Extract the [x, y] coordinate from the center of the cell holding the provided text.  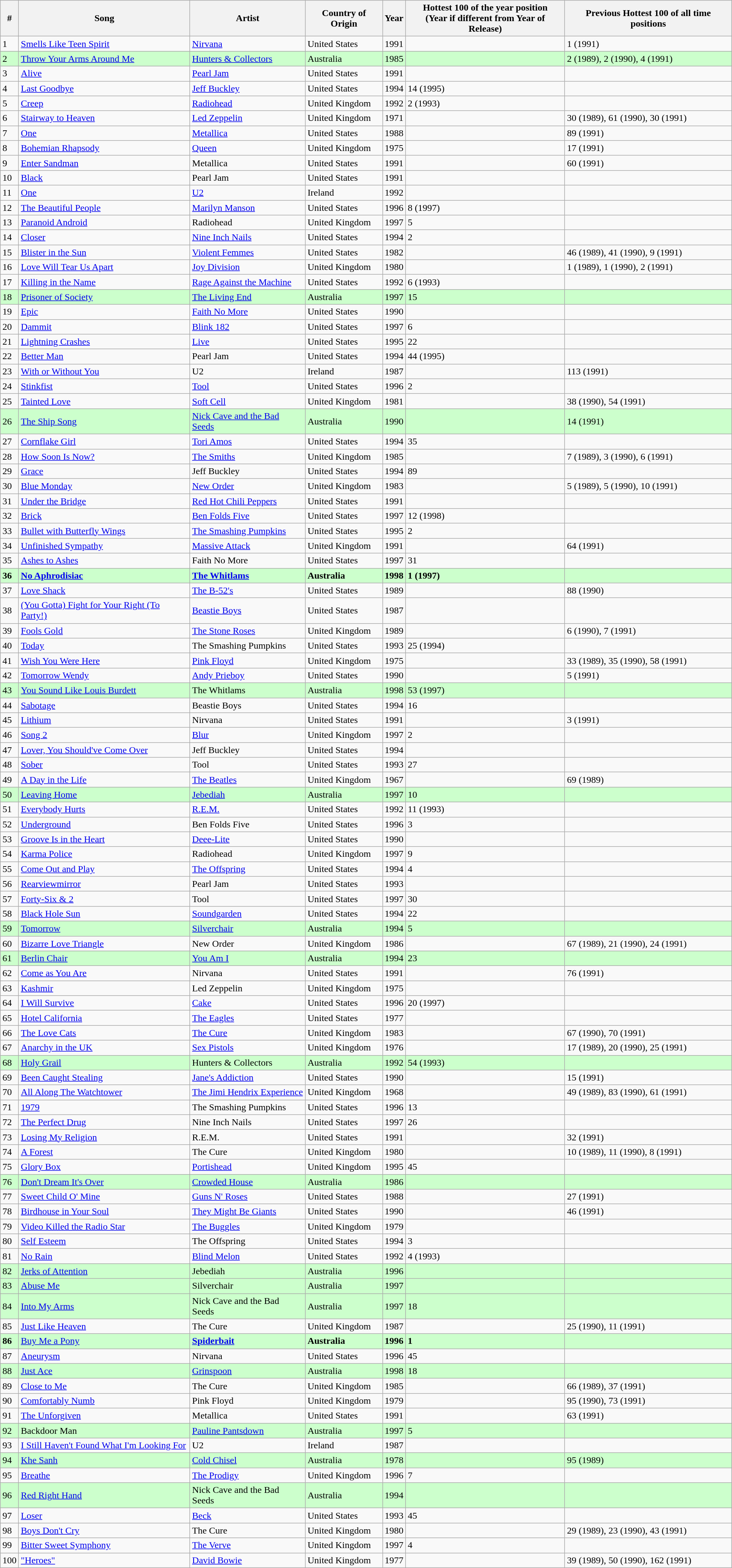
Blind Melon [248, 1256]
Close to Me [104, 1386]
24 [9, 386]
Cold Chisel [248, 1460]
49 (1989), 83 (1990), 61 (1991) [648, 1092]
5 (1991) [648, 675]
67 (1989), 21 (1990), 24 (1991) [648, 943]
74 [9, 1152]
Come Out and Play [104, 869]
91 [9, 1415]
83 [9, 1286]
52 [9, 824]
Epic [104, 312]
Song [104, 18]
53 (1997) [485, 690]
Boys Don't Cry [104, 1530]
Black [104, 178]
1 (1997) [485, 575]
Sober [104, 765]
17 (1989), 20 (1990), 25 (1991) [648, 1048]
Kashmir [104, 988]
66 [9, 1033]
1968 [394, 1092]
33 [9, 531]
The Eagles [248, 1018]
Sweet Child O' Mine [104, 1197]
76 [9, 1182]
32 [9, 516]
You Sound Like Louis Burdett [104, 690]
Tomorrow [104, 928]
100 [9, 1560]
Just Ace [104, 1371]
55 [9, 869]
Enter Sandman [104, 163]
Cornflake Girl [104, 441]
93 [9, 1446]
1976 [394, 1048]
Crowded House [248, 1182]
They Might Be Giants [248, 1212]
54 [9, 854]
38 (1990), 54 (1991) [648, 401]
73 [9, 1137]
The Jimi Hendrix Experience [248, 1092]
3 (1991) [648, 720]
61 [9, 958]
Tomorrow Wendy [104, 675]
Lightning Crashes [104, 342]
17 (1991) [648, 148]
Black Hole Sun [104, 913]
Queen [248, 148]
44 [9, 705]
Creep [104, 103]
1 (1989), 1 (1990), 2 (1991) [648, 267]
63 (1991) [648, 1415]
1971 [394, 118]
Breathe [104, 1475]
Joy Division [248, 267]
Bohemian Rhapsody [104, 148]
The Verve [248, 1545]
11 [9, 192]
12 (1998) [485, 516]
Khe Sanh [104, 1460]
No Rain [104, 1256]
60 (1991) [648, 163]
Just Like Heaven [104, 1326]
Karma Police [104, 854]
7 (1989), 3 (1990), 6 (1991) [648, 457]
88 (1990) [648, 590]
All Along The Watchtower [104, 1092]
The Stone Roses [248, 631]
Holy Grail [104, 1063]
Into My Arms [104, 1306]
Year [394, 18]
Grinspoon [248, 1371]
38 [9, 610]
Cake [248, 1003]
51 [9, 809]
98 [9, 1530]
47 [9, 750]
97 [9, 1516]
Everybody Hurts [104, 809]
Lithium [104, 720]
53 [9, 839]
48 [9, 765]
81 [9, 1256]
Aneurysm [104, 1356]
32 (1991) [648, 1137]
28 [9, 457]
1981 [394, 401]
Sex Pistols [248, 1048]
Marilyn Manson [248, 208]
95 (1989) [648, 1460]
25 (1990), 11 (1991) [648, 1326]
With or Without You [104, 371]
The Living End [248, 297]
20 (1997) [485, 1003]
72 [9, 1122]
70 [9, 1092]
1982 [394, 252]
The Beautiful People [104, 208]
113 (1991) [648, 371]
85 [9, 1326]
The Beatles [248, 780]
Don't Dream It's Over [104, 1182]
Stinkfist [104, 386]
59 [9, 928]
29 [9, 471]
41 [9, 660]
Better Man [104, 356]
78 [9, 1212]
4 (1993) [485, 1256]
The Ship Song [104, 421]
30 (1989), 61 (1990), 30 (1991) [648, 118]
Bullet with Butterfly Wings [104, 531]
14 [9, 237]
99 [9, 1545]
34 [9, 546]
Blue Monday [104, 486]
Rage Against the Machine [248, 282]
15 (1991) [648, 1077]
The Prodigy [248, 1475]
Artist [248, 18]
Berlin Chair [104, 958]
25 [9, 401]
65 [9, 1018]
Leaving Home [104, 795]
79 [9, 1226]
1967 [394, 780]
46 [9, 735]
88 [9, 1371]
42 [9, 675]
Massive Attack [248, 546]
94 [9, 1460]
Underground [104, 824]
Previous Hottest 100 of all time positions [648, 18]
46 (1991) [648, 1212]
77 [9, 1197]
Country of Origin [344, 18]
Blur [248, 735]
96 [9, 1495]
25 (1994) [485, 646]
71 [9, 1107]
6 (1990), 7 (1991) [648, 631]
6 (1993) [485, 282]
Smells Like Teen Spirit [104, 44]
62 [9, 973]
40 [9, 646]
Closer [104, 237]
The Perfect Drug [104, 1122]
17 [9, 282]
Love Will Tear Us Apart [104, 267]
I Will Survive [104, 1003]
The Buggles [248, 1226]
66 (1989), 37 (1991) [648, 1386]
49 [9, 780]
69 [9, 1077]
82 [9, 1271]
86 [9, 1341]
Guns N' Roses [248, 1197]
Spiderbait [248, 1341]
69 (1989) [648, 780]
The Unforgiven [104, 1415]
14 (1991) [648, 421]
Buy Me a Pony [104, 1341]
1978 [394, 1460]
57 [9, 899]
54 (1993) [485, 1063]
The B-52's [248, 590]
58 [9, 913]
Deee-Lite [248, 839]
64 [9, 1003]
Stairway to Heaven [104, 118]
Ashes to Ashes [104, 561]
Tori Amos [248, 441]
The Smiths [248, 457]
Bitter Sweet Symphony [104, 1545]
87 [9, 1356]
27 (1991) [648, 1197]
You Am I [248, 958]
Forty-Six & 2 [104, 899]
Jerks of Attention [104, 1271]
I Still Haven't Found What I'm Looking For [104, 1446]
David Bowie [248, 1560]
Love Shack [104, 590]
43 [9, 690]
90 [9, 1401]
50 [9, 795]
Pauline Pantsdown [248, 1431]
Loser [104, 1516]
Brick [104, 516]
39 (1989), 50 (1990), 162 (1991) [648, 1560]
Paranoid Android [104, 223]
Been Caught Stealing [104, 1077]
60 [9, 943]
Backdoor Man [104, 1431]
(You Gotta) Fight for Your Right (To Party!) [104, 610]
Jane's Addiction [248, 1077]
44 (1995) [485, 356]
67 [9, 1048]
14 (1995) [485, 88]
Live [248, 342]
Groove Is in the Heart [104, 839]
21 [9, 342]
29 (1989), 23 (1990), 43 (1991) [648, 1530]
No Aphrodisiac [104, 575]
19 [9, 312]
5 (1989), 5 (1990), 10 (1991) [648, 486]
46 (1989), 41 (1990), 9 (1991) [648, 252]
Soft Cell [248, 401]
Last Goodbye [104, 88]
Soundgarden [248, 913]
92 [9, 1431]
How Soon Is Now? [104, 457]
84 [9, 1306]
33 (1989), 35 (1990), 58 (1991) [648, 660]
Wish You Were Here [104, 660]
Blink 182 [248, 327]
Anarchy in the UK [104, 1048]
67 (1990), 70 (1991) [648, 1033]
Tainted Love [104, 401]
12 [9, 208]
Unfinished Sympathy [104, 546]
89 (1991) [648, 133]
Beck [248, 1516]
80 [9, 1241]
Portishead [248, 1167]
Glory Box [104, 1167]
1 (1991) [648, 44]
75 [9, 1167]
Video Killed the Radio Star [104, 1226]
"Heroes" [104, 1560]
2 (1989), 2 (1990), 4 (1991) [648, 59]
Fools Gold [104, 631]
8 (1997) [485, 208]
Throw Your Arms Around Me [104, 59]
95 [9, 1475]
95 (1990), 73 (1991) [648, 1401]
20 [9, 327]
Today [104, 646]
Red Hot Chili Peppers [248, 501]
2 (1993) [485, 103]
Killing in the Name [104, 282]
Self Esteem [104, 1241]
37 [9, 590]
8 [9, 148]
Bizarre Love Triangle [104, 943]
56 [9, 884]
Birdhouse in Your Soul [104, 1212]
Hottest 100 of the year position (Year if different from Year of Release) [485, 18]
Under the Bridge [104, 501]
Comfortably Numb [104, 1401]
Song 2 [104, 735]
64 (1991) [648, 546]
Grace [104, 471]
Prisoner of Society [104, 297]
63 [9, 988]
10 (1989), 11 (1990), 8 (1991) [648, 1152]
36 [9, 575]
# [9, 18]
76 (1991) [648, 973]
39 [9, 631]
Blister in the Sun [104, 252]
Violent Femmes [248, 252]
Losing My Religion [104, 1137]
68 [9, 1063]
The Love Cats [104, 1033]
Come as You Are [104, 973]
Red Right Hand [104, 1495]
A Forest [104, 1152]
Abuse Me [104, 1286]
Rearviewmirror [104, 884]
Sabotage [104, 705]
Alive [104, 74]
Hotel California [104, 1018]
A Day in the Life [104, 780]
Dammit [104, 327]
Andy Prieboy [248, 675]
11 (1993) [485, 809]
Lover, You Should've Come Over [104, 750]
